Capture the cell that displays the provided text and extract its (X, Y) central coordinate. 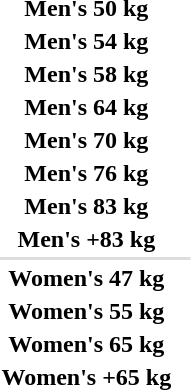
Men's 64 kg (86, 107)
Men's +83 kg (86, 239)
Men's 76 kg (86, 173)
Women's 65 kg (86, 344)
Men's 70 kg (86, 140)
Men's 54 kg (86, 41)
Men's 58 kg (86, 74)
Women's 47 kg (86, 278)
Women's 55 kg (86, 311)
Men's 83 kg (86, 206)
